Scan for the cell matching the given text and deliver its (x, y) coordinate at center. 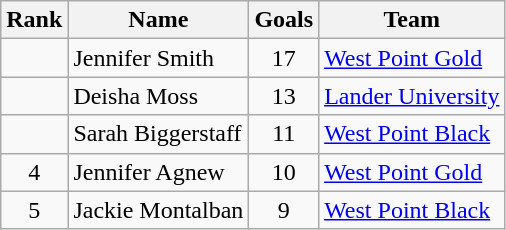
Jennifer Smith (158, 58)
Goals (284, 20)
Sarah Biggerstaff (158, 134)
5 (34, 210)
Jennifer Agnew (158, 172)
Team (412, 20)
13 (284, 96)
10 (284, 172)
Jackie Montalban (158, 210)
17 (284, 58)
Rank (34, 20)
11 (284, 134)
Deisha Moss (158, 96)
Name (158, 20)
4 (34, 172)
9 (284, 210)
Lander University (412, 96)
